Scan for the cell matching the given text and deliver its [X, Y] coordinate at center. 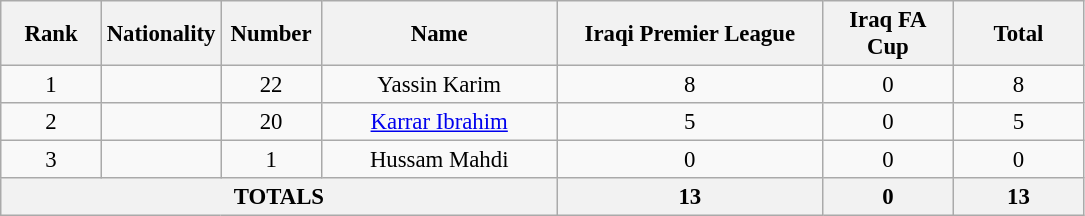
20 [272, 122]
Karrar Ibrahim [439, 122]
Total [1018, 34]
Iraq FA Cup [888, 34]
Iraqi Premier League [690, 34]
TOTALS [279, 197]
3 [52, 160]
22 [272, 85]
2 [52, 122]
Rank [52, 34]
Number [272, 34]
Nationality [160, 34]
Yassin Karim [439, 85]
Hussam Mahdi [439, 160]
Name [439, 34]
